Find where the given text appears and provide that cell's center as [x, y] coordinate. 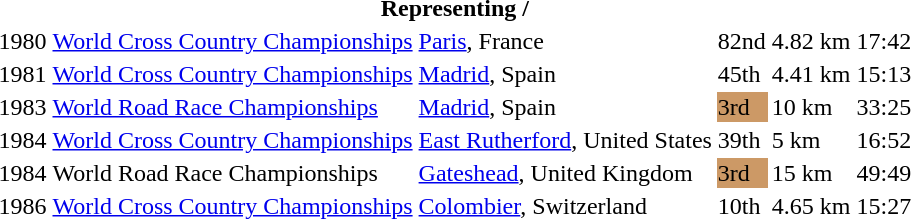
East Rutherford, United States [565, 140]
5 km [811, 140]
45th [742, 74]
4.82 km [811, 41]
15 km [811, 173]
4.41 km [811, 74]
82nd [742, 41]
39th [742, 140]
Paris, France [565, 41]
10 km [811, 107]
Gateshead, United Kingdom [565, 173]
